Search for the cell housing the specified text and yield its [x, y] center coordinate. 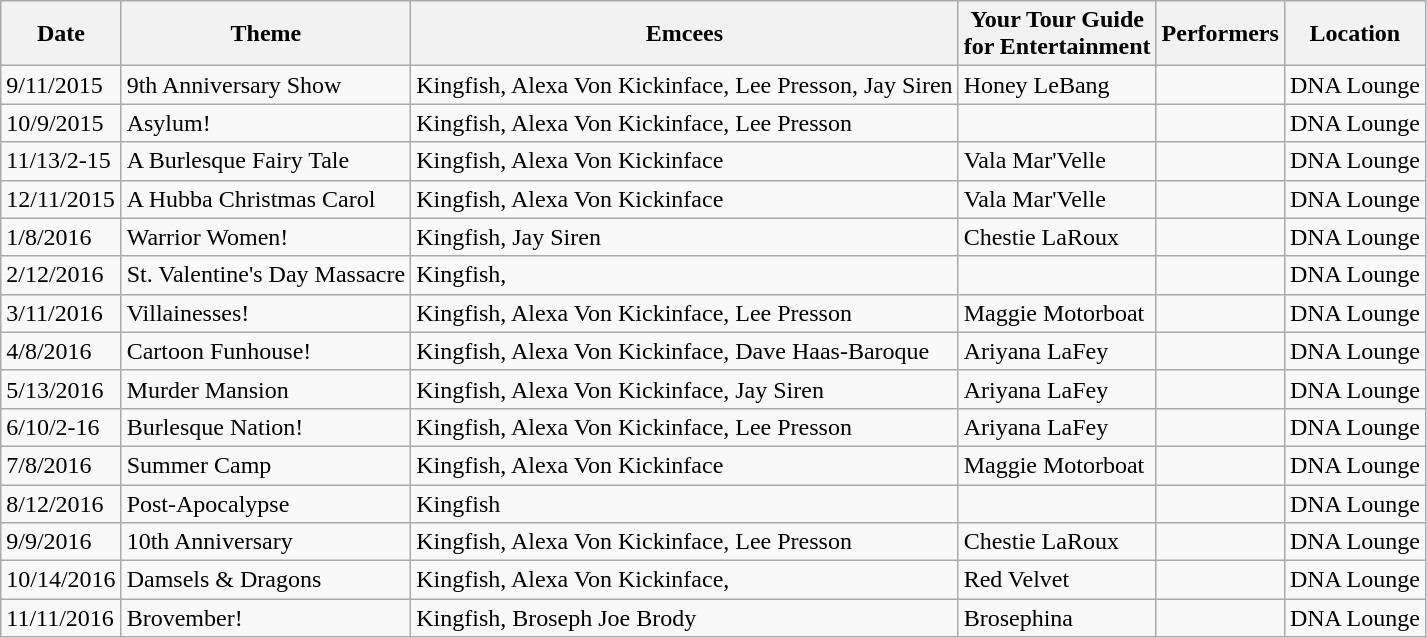
9/11/2015 [61, 85]
1/8/2016 [61, 237]
3/11/2016 [61, 313]
11/13/2-15 [61, 161]
A Burlesque Fairy Tale [266, 161]
Kingfish, Jay Siren [684, 237]
Theme [266, 34]
Kingfish [684, 503]
6/10/2-16 [61, 427]
Murder Mansion [266, 389]
Kingfish, Broseph Joe Brody [684, 618]
Your Tour Guidefor Entertainment [1057, 34]
St. Valentine's Day Massacre [266, 275]
Kingfish, [684, 275]
7/8/2016 [61, 465]
A Hubba Christmas Carol [266, 199]
Honey LeBang [1057, 85]
Cartoon Funhouse! [266, 351]
Burlesque Nation! [266, 427]
Brosephina [1057, 618]
10/9/2015 [61, 123]
Damsels & Dragons [266, 580]
Location [1354, 34]
Date [61, 34]
11/11/2016 [61, 618]
Kingfish, Alexa Von Kickinface, Jay Siren [684, 389]
8/12/2016 [61, 503]
Performers [1220, 34]
10/14/2016 [61, 580]
Red Velvet [1057, 580]
10th Anniversary [266, 542]
Warrior Women! [266, 237]
Asylum! [266, 123]
2/12/2016 [61, 275]
9/9/2016 [61, 542]
Kingfish, Alexa Von Kickinface, [684, 580]
Post-Apocalypse [266, 503]
Kingfish, Alexa Von Kickinface, Dave Haas-Baroque [684, 351]
12/11/2015 [61, 199]
5/13/2016 [61, 389]
9th Anniversary Show [266, 85]
Summer Camp [266, 465]
Kingfish, Alexa Von Kickinface, Lee Presson, Jay Siren [684, 85]
4/8/2016 [61, 351]
Villainesses! [266, 313]
Emcees [684, 34]
Brovember! [266, 618]
